Extract the [x, y] coordinate from the center of the cell holding the provided text.  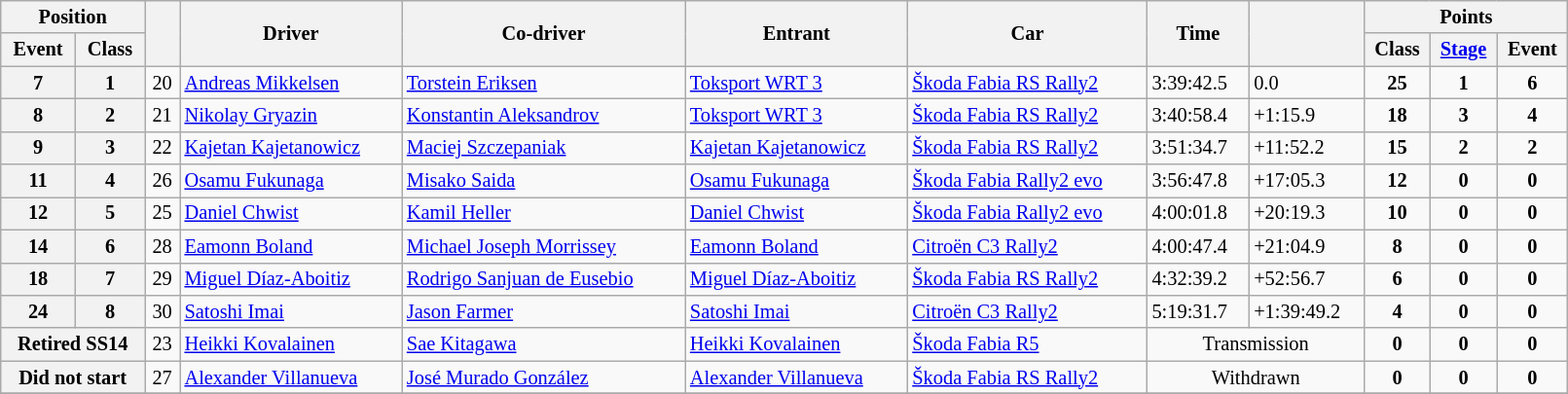
22 [163, 148]
+1:15.9 [1306, 115]
3:39:42.5 [1199, 83]
3:51:34.7 [1199, 148]
+52:56.7 [1306, 279]
Maciej Szczepaniak [543, 148]
Konstantin Aleksandrov [543, 115]
Retired SS14 [73, 344]
Michael Joseph Morrissey [543, 246]
Škoda Fabia R5 [1027, 344]
Misako Saida [543, 181]
Car [1027, 33]
15 [1398, 148]
3:40:58.4 [1199, 115]
9 [39, 148]
Withdrawn [1256, 377]
11 [39, 181]
+21:04.9 [1306, 246]
5 [109, 213]
+1:39:49.2 [1306, 311]
4:32:39.2 [1199, 279]
4:00:01.8 [1199, 213]
4:00:47.4 [1199, 246]
Nikolay Gryazin [291, 115]
Andreas Mikkelsen [291, 83]
José Murado González [543, 377]
Entrant [796, 33]
0.0 [1306, 83]
27 [163, 377]
Points [1466, 17]
Position [73, 17]
Co-driver [543, 33]
14 [39, 246]
23 [163, 344]
3:56:47.8 [1199, 181]
Transmission [1256, 344]
10 [1398, 213]
5:19:31.7 [1199, 311]
30 [163, 311]
Torstein Eriksen [543, 83]
29 [163, 279]
Did not start [73, 377]
28 [163, 246]
Driver [291, 33]
20 [163, 83]
+11:52.2 [1306, 148]
Rodrigo Sanjuan de Eusebio [543, 279]
+17:05.3 [1306, 181]
21 [163, 115]
Time [1199, 33]
Sae Kitagawa [543, 344]
Kamil Heller [543, 213]
+20:19.3 [1306, 213]
24 [39, 311]
26 [163, 181]
Stage [1464, 50]
Jason Farmer [543, 311]
